Detect which cell encompasses the target text, then output its [X, Y] center coordinate. 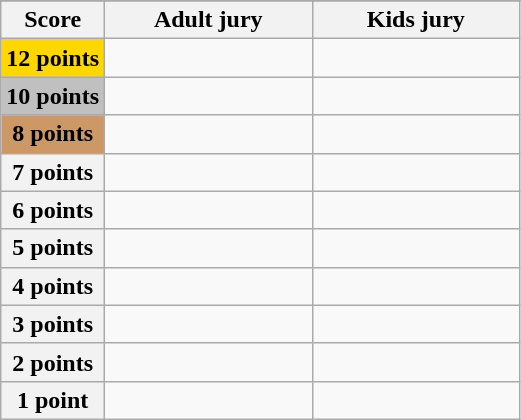
7 points [53, 172]
Score [53, 20]
Adult jury [209, 20]
2 points [53, 362]
1 point [53, 400]
5 points [53, 248]
8 points [53, 134]
4 points [53, 286]
3 points [53, 324]
Kids jury [416, 20]
6 points [53, 210]
12 points [53, 58]
10 points [53, 96]
